Detect which cell encompasses the target text, then output its [X, Y] center coordinate. 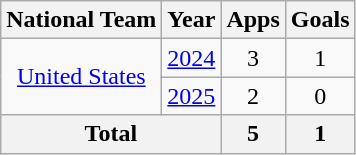
0 [320, 96]
3 [253, 58]
Goals [320, 20]
National Team [82, 20]
5 [253, 134]
United States [82, 77]
2 [253, 96]
2024 [192, 58]
Year [192, 20]
Apps [253, 20]
2025 [192, 96]
Total [111, 134]
